Return the (x, y) coordinate for the center point of the cell that contains the specified text.  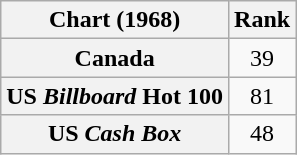
US Billboard Hot 100 (115, 96)
81 (262, 96)
Rank (262, 20)
US Cash Box (115, 134)
Canada (115, 58)
39 (262, 58)
Chart (1968) (115, 20)
48 (262, 134)
